Find where the given text appears and provide that cell's center as [x, y] coordinate. 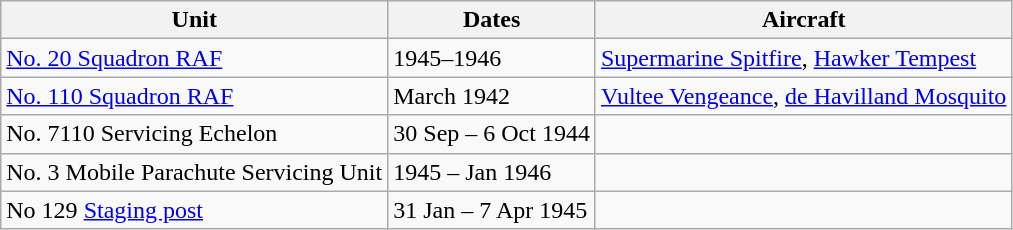
No. 20 Squadron RAF [194, 58]
No. 3 Mobile Parachute Servicing Unit [194, 172]
30 Sep – 6 Oct 1944 [492, 134]
Supermarine Spitfire, Hawker Tempest [803, 58]
March 1942 [492, 96]
1945 – Jan 1946 [492, 172]
Unit [194, 20]
No 129 Staging post [194, 210]
Aircraft [803, 20]
Dates [492, 20]
1945–1946 [492, 58]
31 Jan – 7 Apr 1945 [492, 210]
Vultee Vengeance, de Havilland Mosquito [803, 96]
No. 7110 Servicing Echelon [194, 134]
No. 110 Squadron RAF [194, 96]
